Output the (X, Y) coordinate of the center of the cell containing the given text.  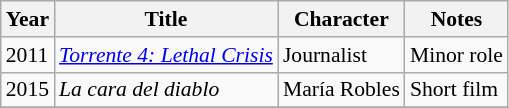
2015 (28, 90)
Short film (456, 90)
Journalist (342, 55)
Minor role (456, 55)
Character (342, 19)
Year (28, 19)
Torrente 4: Lethal Crisis (166, 55)
La cara del diablo (166, 90)
María Robles (342, 90)
Title (166, 19)
2011 (28, 55)
Notes (456, 19)
